Return (X, Y) of the center of cell containing provided text 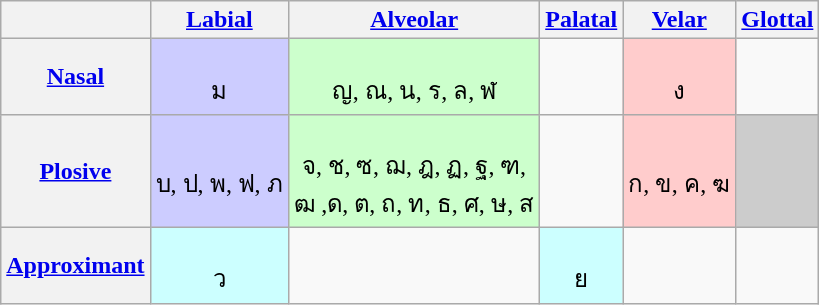
ก, ข, ค, ฆ (680, 170)
Alveolar (414, 20)
Labial (220, 20)
ย (582, 265)
Approximant (76, 265)
Nasal (76, 77)
Plosive (76, 170)
Glottal (778, 20)
ญ, ณ, น, ร, ล, ฬ (414, 77)
ง (680, 77)
Velar (680, 20)
Palatal (582, 20)
ม (220, 77)
ว (220, 265)
จ, ช, ซ, ฌ, ฎ, ฏ, ฐ, ฑ,ฒ ,ด, ต, ถ, ท, ธ, ศ, ษ, ส (414, 170)
บ, ป, พ, ฟ, ภ (220, 170)
